Capture the cell that displays the provided text and extract its (X, Y) central coordinate. 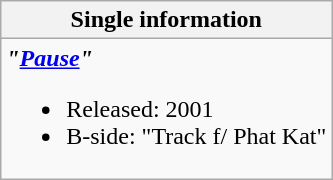
Single information (166, 20)
"Pause"Released: 2001B-side: "Track f/ Phat Kat" (166, 109)
